Scan for the cell matching the given text and deliver its [x, y] coordinate at center. 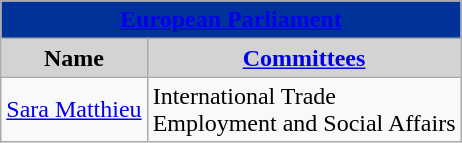
Sara Matthieu [74, 110]
European Parliament [231, 20]
International Trade Employment and Social Affairs [304, 110]
Committees [304, 58]
Name [74, 58]
